Detect which cell encompasses the target text, then output its [X, Y] center coordinate. 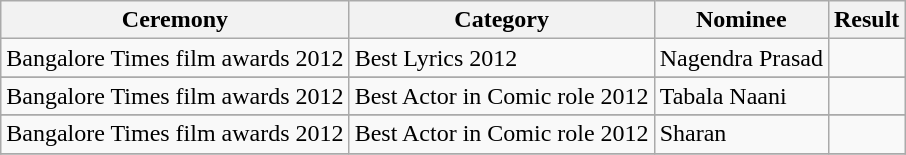
Nominee [741, 20]
Best Lyrics 2012 [502, 58]
Nagendra Prasad [741, 58]
Category [502, 20]
Tabala Naani [741, 96]
Ceremony [175, 20]
Sharan [741, 134]
Result [866, 20]
